Find where the given text appears and provide that cell's center as (X, Y) coordinate. 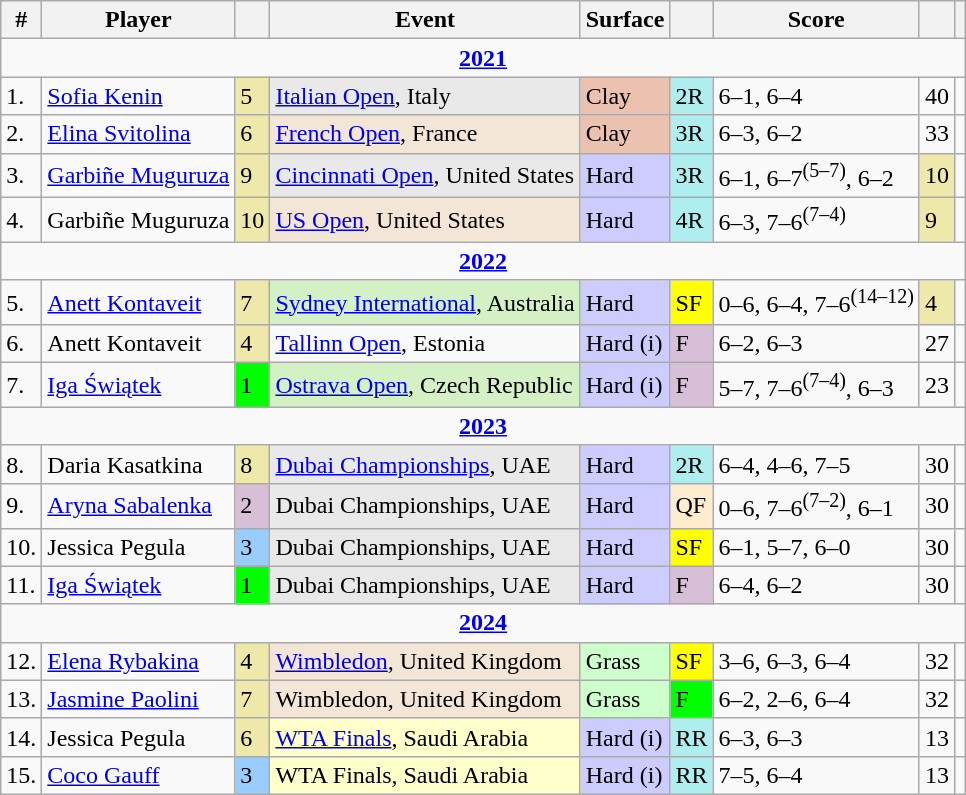
6–1, 6–7(5–7), 6–2 (816, 176)
3–6, 6–3, 6–4 (816, 661)
Jasmine Paolini (138, 699)
5 (252, 96)
6–1, 5–7, 6–0 (816, 547)
6–1, 6–4 (816, 96)
Aryna Sabalenka (138, 506)
6. (22, 344)
6–2, 6–3 (816, 344)
7–5, 6–4 (816, 775)
Elena Rybakina (138, 661)
Coco Gauff (138, 775)
Cincinnati Open, United States (425, 176)
23 (936, 386)
Italian Open, Italy (425, 96)
7. (22, 386)
French Open, France (425, 134)
6–4, 6–2 (816, 585)
6–3, 6–2 (816, 134)
2023 (484, 426)
4R (692, 220)
11. (22, 585)
Player (138, 20)
8 (252, 464)
# (22, 20)
Sofia Kenin (138, 96)
6–4, 4–6, 7–5 (816, 464)
33 (936, 134)
Sydney International, Australia (425, 302)
5–7, 7–6(7–4), 6–3 (816, 386)
27 (936, 344)
10. (22, 547)
6–3, 7–6(7–4) (816, 220)
12. (22, 661)
US Open, United States (425, 220)
Daria Kasatkina (138, 464)
Tallinn Open, Estonia (425, 344)
Score (816, 20)
2022 (484, 261)
8. (22, 464)
15. (22, 775)
Surface (625, 20)
0–6, 7–6(7–2), 6–1 (816, 506)
2 (252, 506)
40 (936, 96)
Elina Svitolina (138, 134)
QF (692, 506)
0–6, 6–4, 7–6(14–12) (816, 302)
5. (22, 302)
14. (22, 737)
13. (22, 699)
2. (22, 134)
6–2, 2–6, 6–4 (816, 699)
4. (22, 220)
1. (22, 96)
6–3, 6–3 (816, 737)
9. (22, 506)
3. (22, 176)
2021 (484, 58)
Event (425, 20)
Ostrava Open, Czech Republic (425, 386)
2024 (484, 623)
